Find where the given text appears and provide that cell's center as [x, y] coordinate. 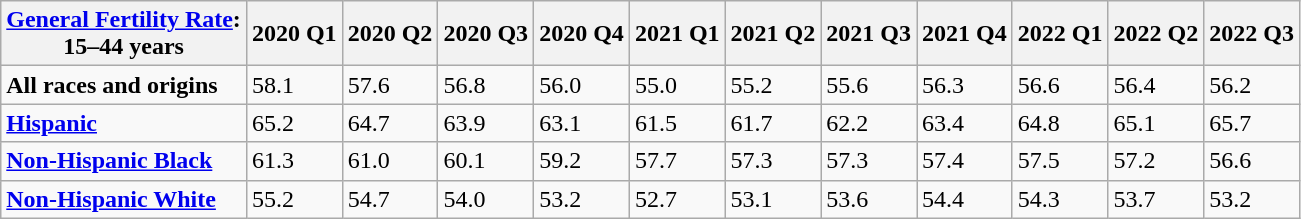
63.1 [582, 123]
54.4 [965, 199]
58.1 [294, 85]
Non-Hispanic White [124, 199]
54.0 [486, 199]
56.0 [582, 85]
56.4 [1156, 85]
53.1 [773, 199]
2021 Q4 [965, 34]
2022 Q3 [1252, 34]
All races and origins [124, 85]
2020 Q2 [390, 34]
Hispanic [124, 123]
59.2 [582, 161]
56.8 [486, 85]
64.8 [1060, 123]
63.4 [965, 123]
57.2 [1156, 161]
2021 Q3 [869, 34]
2021 Q1 [677, 34]
55.6 [869, 85]
54.7 [390, 199]
Non-Hispanic Black [124, 161]
65.2 [294, 123]
2020 Q1 [294, 34]
64.7 [390, 123]
65.7 [1252, 123]
53.6 [869, 199]
65.1 [1156, 123]
2020 Q3 [486, 34]
52.7 [677, 199]
55.0 [677, 85]
57.5 [1060, 161]
57.6 [390, 85]
General Fertility Rate:15–44 years [124, 34]
53.7 [1156, 199]
2020 Q4 [582, 34]
57.7 [677, 161]
61.0 [390, 161]
62.2 [869, 123]
61.3 [294, 161]
63.9 [486, 123]
54.3 [1060, 199]
57.4 [965, 161]
56.3 [965, 85]
61.5 [677, 123]
2022 Q1 [1060, 34]
60.1 [486, 161]
2022 Q2 [1156, 34]
61.7 [773, 123]
56.2 [1252, 85]
2021 Q2 [773, 34]
